Search for the cell housing the specified text and yield its (X, Y) center coordinate. 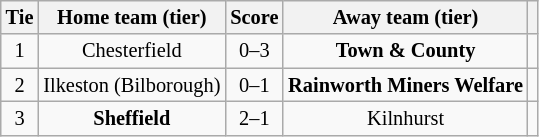
Kilnhurst (405, 118)
Rainworth Miners Welfare (405, 85)
Ilkeston (Bilborough) (132, 85)
Tie (20, 17)
Score (254, 17)
Home team (tier) (132, 17)
1 (20, 51)
0–3 (254, 51)
Town & County (405, 51)
Away team (tier) (405, 17)
Chesterfield (132, 51)
2–1 (254, 118)
0–1 (254, 85)
3 (20, 118)
2 (20, 85)
Sheffield (132, 118)
